Identify which cell holds the provided text, then report its [X, Y] central coordinate. 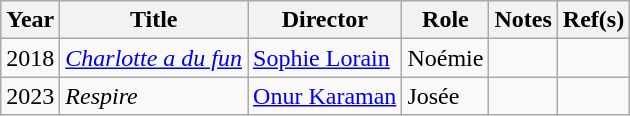
Title [154, 20]
Director [325, 20]
Role [446, 20]
Notes [523, 20]
Onur Karaman [325, 96]
2023 [30, 96]
Sophie Lorain [325, 58]
Respire [154, 96]
2018 [30, 58]
Noémie [446, 58]
Ref(s) [593, 20]
Year [30, 20]
Charlotte a du fun [154, 58]
Josée [446, 96]
